Locate the cell with the specified text and output its (X, Y) center coordinate. 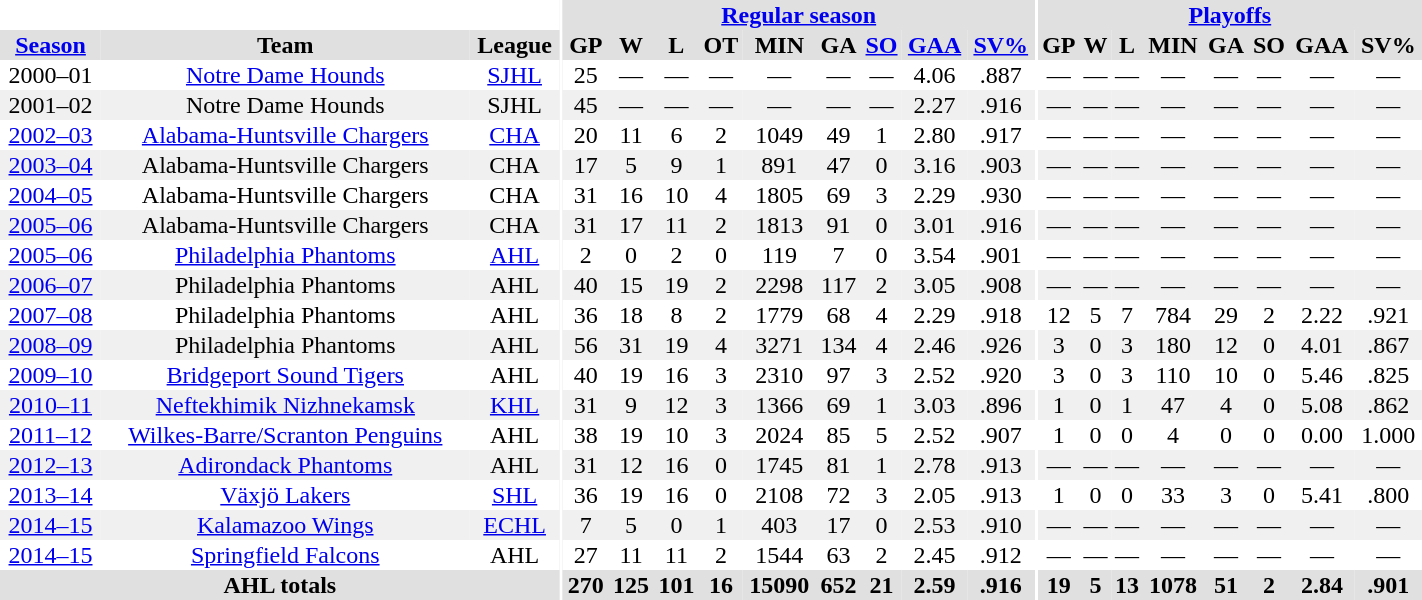
2006–07 (50, 285)
33 (1174, 495)
AHL totals (280, 585)
2004–05 (50, 195)
15 (630, 285)
5.41 (1322, 495)
2011–12 (50, 435)
2009–10 (50, 375)
.862 (1388, 405)
85 (838, 435)
891 (780, 165)
29 (1226, 315)
1805 (780, 195)
Kalamazoo Wings (285, 525)
8 (676, 315)
4.01 (1322, 345)
OT (721, 45)
.917 (1000, 135)
1544 (780, 555)
1813 (780, 225)
2.05 (934, 495)
25 (586, 75)
56 (586, 345)
652 (838, 585)
119 (780, 255)
.867 (1388, 345)
Bridgeport Sound Tigers (285, 375)
15090 (780, 585)
97 (838, 375)
Växjö Lakers (285, 495)
League (515, 45)
49 (838, 135)
101 (676, 585)
117 (838, 285)
1.000 (1388, 435)
2.53 (934, 525)
38 (586, 435)
SHL (515, 495)
2007–08 (50, 315)
2008–09 (50, 345)
3.54 (934, 255)
2000–01 (50, 75)
2.45 (934, 555)
2.80 (934, 135)
.800 (1388, 495)
2.46 (934, 345)
2003–04 (50, 165)
.887 (1000, 75)
Playoffs (1230, 15)
125 (630, 585)
.926 (1000, 345)
2.59 (934, 585)
1366 (780, 405)
2298 (780, 285)
27 (586, 555)
.920 (1000, 375)
3.05 (934, 285)
2.27 (934, 105)
51 (1226, 585)
81 (838, 465)
2002–03 (50, 135)
2001–02 (50, 105)
403 (780, 525)
2310 (780, 375)
Neftekhimik Nizhnekamsk (285, 405)
270 (586, 585)
2108 (780, 495)
.918 (1000, 315)
72 (838, 495)
1745 (780, 465)
2.84 (1322, 585)
1779 (780, 315)
.825 (1388, 375)
13 (1126, 585)
110 (1174, 375)
3.03 (934, 405)
5.08 (1322, 405)
45 (586, 105)
2.22 (1322, 315)
ECHL (515, 525)
KHL (515, 405)
1078 (1174, 585)
20 (586, 135)
.903 (1000, 165)
180 (1174, 345)
.907 (1000, 435)
3.16 (934, 165)
Season (50, 45)
.908 (1000, 285)
5.46 (1322, 375)
63 (838, 555)
6 (676, 135)
3271 (780, 345)
3.01 (934, 225)
2024 (780, 435)
91 (838, 225)
4.06 (934, 75)
18 (630, 315)
1049 (780, 135)
2013–14 (50, 495)
2010–11 (50, 405)
.912 (1000, 555)
2012–13 (50, 465)
134 (838, 345)
.896 (1000, 405)
784 (1174, 315)
68 (838, 315)
Adirondack Phantoms (285, 465)
21 (882, 585)
0.00 (1322, 435)
Team (285, 45)
.921 (1388, 315)
Regular season (798, 15)
Wilkes-Barre/Scranton Penguins (285, 435)
Springfield Falcons (285, 555)
.930 (1000, 195)
.910 (1000, 525)
2.78 (934, 465)
